Output the (x, y) coordinate of the center of the cell containing the given text.  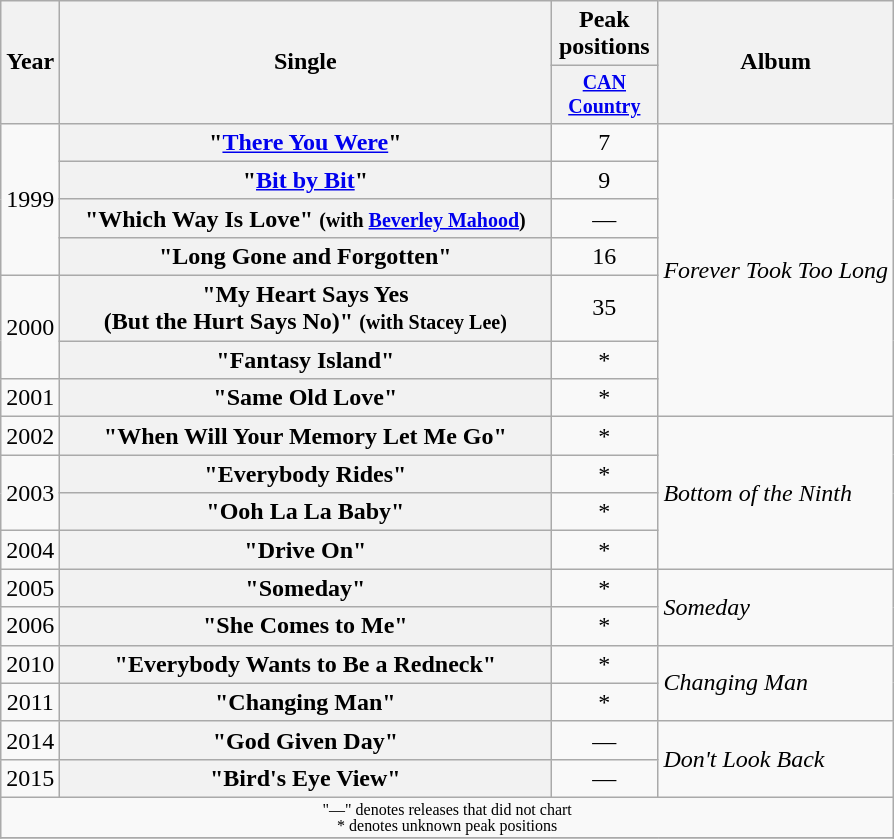
Year (30, 62)
"Someday" (306, 588)
2011 (30, 702)
"When Will Your Memory Let Me Go" (306, 436)
2004 (30, 550)
"—" denotes releases that did not chart* denotes unknown peak positions (448, 818)
"Long Gone and Forgotten" (306, 256)
2015 (30, 778)
9 (604, 180)
1999 (30, 199)
"Changing Man" (306, 702)
2002 (30, 436)
"Everybody Rides" (306, 474)
Single (306, 62)
Album (776, 62)
Don't Look Back (776, 759)
"There You Were" (306, 142)
Forever Took Too Long (776, 270)
2005 (30, 588)
16 (604, 256)
"God Given Day" (306, 740)
"Bit by Bit" (306, 180)
Bottom of the Ninth (776, 493)
"She Comes to Me" (306, 626)
2003 (30, 493)
2001 (30, 398)
"Drive On" (306, 550)
35 (604, 308)
"Same Old Love" (306, 398)
"My Heart Says Yes(But the Hurt Says No)" (with Stacey Lee) (306, 308)
"Everybody Wants to Be a Redneck" (306, 664)
2006 (30, 626)
Someday (776, 607)
"Ooh La La Baby" (306, 512)
2010 (30, 664)
"Which Way Is Love" (with Beverley Mahood) (306, 218)
"Fantasy Island" (306, 360)
"Bird's Eye View" (306, 778)
Changing Man (776, 683)
Peak positions (604, 34)
7 (604, 142)
CAN Country (604, 94)
2000 (30, 328)
2014 (30, 740)
